Detect which cell encompasses the target text, then output its (X, Y) center coordinate. 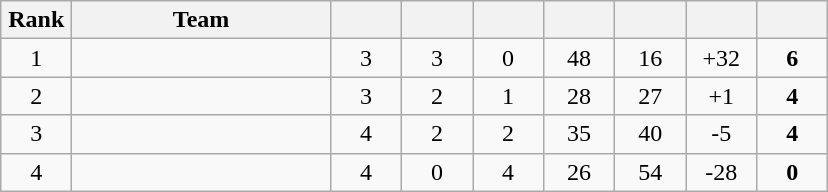
-5 (722, 134)
26 (580, 172)
Team (202, 20)
28 (580, 96)
Rank (36, 20)
27 (650, 96)
16 (650, 58)
48 (580, 58)
+1 (722, 96)
-28 (722, 172)
40 (650, 134)
35 (580, 134)
6 (792, 58)
+32 (722, 58)
54 (650, 172)
